For the text-containing cell, return its midpoint in [X, Y] coordinate format. 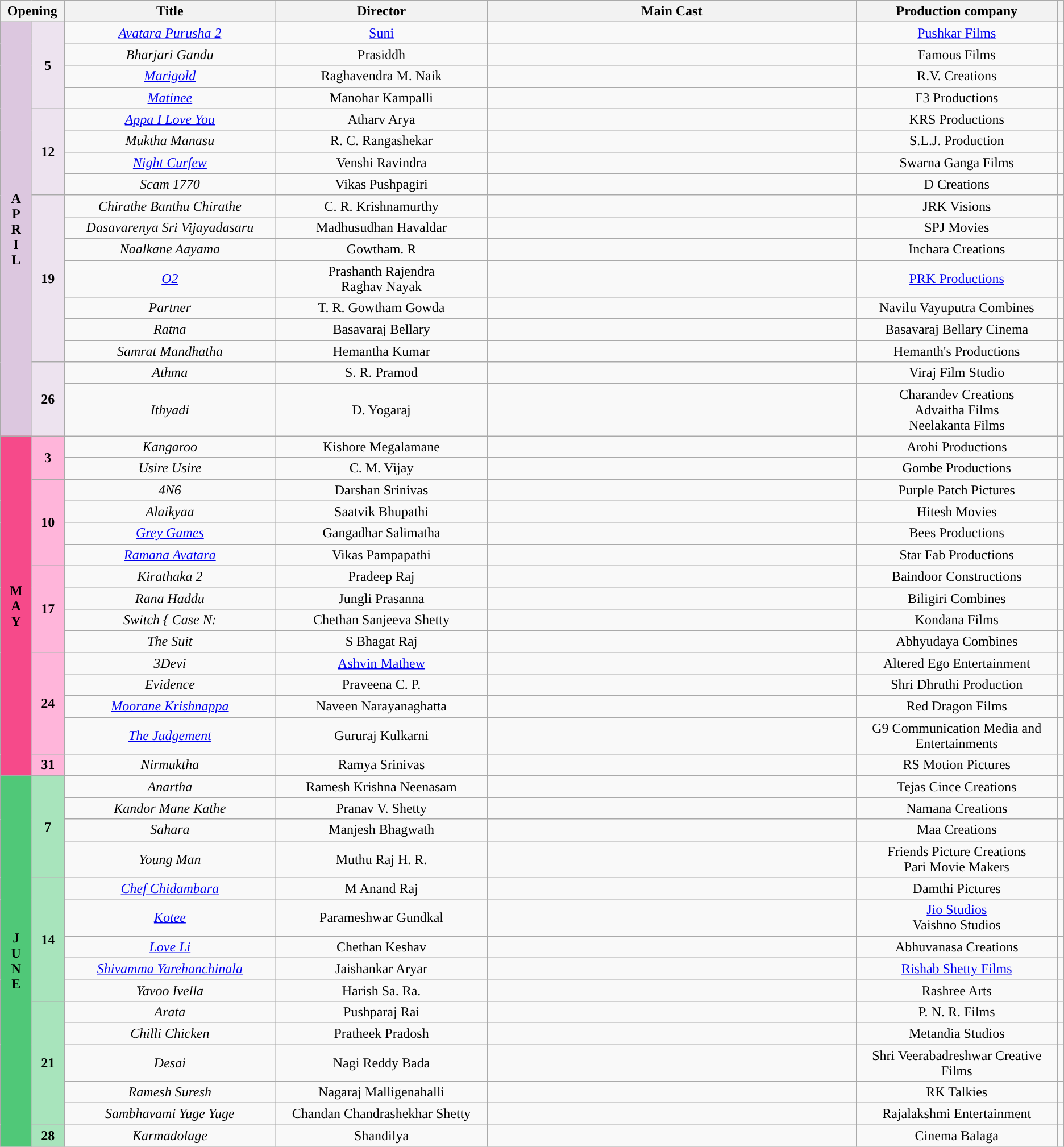
Praveena C. P. [381, 685]
Karmadolage [170, 1136]
Shri Veerabadreshwar Creative Films [957, 1063]
APRIL [16, 229]
Naalkane Aayama [170, 249]
KRS Productions [957, 119]
Famous Films [957, 55]
31 [48, 765]
3 [48, 458]
Athma [170, 373]
Metandia Studios [957, 1033]
Basavaraj Bellary Cinema [957, 330]
Gombe Productions [957, 468]
Darshan Srinivas [381, 490]
PRK Productions [957, 279]
Rashree Arts [957, 990]
7 [48, 826]
4N6 [170, 490]
Pradeep Raj [381, 576]
Chethan Keshav [381, 947]
Chandan Chandrashekhar Shetty [381, 1114]
The Suit [170, 641]
Damthi Pictures [957, 888]
Nagi Reddy Bada [381, 1063]
T. R. Gowtham Gowda [381, 308]
D Creations [957, 184]
Ramya Srinivas [381, 765]
Kishore Megalamane [381, 447]
Charandev Creations Advaitha Films Neelakanta Films [957, 410]
JRK Visions [957, 206]
Gangadhar Salimatha [381, 533]
Shivamma Yarehanchinala [170, 969]
Kotee [170, 917]
Namana Creations [957, 808]
Biligiri Combines [957, 598]
RS Motion Pictures [957, 765]
Marigold [170, 76]
Inchara Creations [957, 249]
Chirathe Banthu Chirathe [170, 206]
F3 Productions [957, 98]
Chethan Sanjeeva Shetty [381, 620]
S Bhagat Raj [381, 641]
Arohi Productions [957, 447]
S.L.J. Production [957, 141]
Desai [170, 1063]
Atharv Arya [381, 119]
R.V. Creations [957, 76]
Hemantha Kumar [381, 351]
Rajalakshmi Entertainment [957, 1114]
Shandilya [381, 1136]
Pratheek Pradosh [381, 1033]
Bees Productions [957, 533]
Arata [170, 1012]
Kondana Films [957, 620]
24 [48, 704]
Prashanth Rajendra Raghav Nayak [381, 279]
Opening [32, 11]
Venshi Ravindra [381, 163]
28 [48, 1136]
Samrat Mandhatha [170, 351]
26 [48, 399]
JUNE [16, 961]
S. R. Pramod [381, 373]
10 [48, 522]
Production company [957, 11]
Ramana Avatara [170, 555]
M Anand Raj [381, 888]
Saatvik Bhupathi [381, 512]
Kangaroo [170, 447]
Hitesh Movies [957, 512]
Title [170, 11]
Muktha Manasu [170, 141]
Yavoo Ivella [170, 990]
RK Talkies [957, 1092]
Evidence [170, 685]
The Judgement [170, 735]
12 [48, 152]
Scam 1770 [170, 184]
Nirmuktha [170, 765]
Sambhavami Yuge Yuge [170, 1114]
Avatara Purusha 2 [170, 33]
Love Li [170, 947]
Ashvin Mathew [381, 663]
Alaikyaa [170, 512]
Chilli Chicken [170, 1033]
Vikas Pushpagiri [381, 184]
Vikas Pampapathi [381, 555]
Abhuvanasa Creations [957, 947]
Rishab Shetty Films [957, 969]
Grey Games [170, 533]
Moorane Krishnappa [170, 707]
3Devi [170, 663]
Appa I Love You [170, 119]
Ratna [170, 330]
Pushparaj Rai [381, 1012]
Red Dragon Films [957, 707]
Friends Picture Creations Pari Movie Makers [957, 859]
Pranav V. Shetty [381, 808]
Dasavarenya Sri Vijayadasaru [170, 227]
Muthu Raj H. R. [381, 859]
Gowtham. R [381, 249]
Main Cast [672, 11]
D. Yogaraj [381, 410]
O2 [170, 279]
Navilu Vayuputra Combines [957, 308]
Matinee [170, 98]
G9 Communication Media and Entertainments [957, 735]
C. M. Vijay [381, 468]
Partner [170, 308]
Jio StudiosVaishno Studios [957, 917]
Prasiddh [381, 55]
Purple Patch Pictures [957, 490]
21 [48, 1063]
Swarna Ganga Films [957, 163]
MAY [16, 606]
Sahara [170, 830]
Altered Ego Entertainment [957, 663]
Kirathaka 2 [170, 576]
17 [48, 609]
Young Man [170, 859]
Parameshwar Gundkal [381, 917]
Pushkar Films [957, 33]
Ramesh Krishna Neenasam [381, 787]
Suni [381, 33]
Viraj Film Studio [957, 373]
SPJ Movies [957, 227]
Raghavendra M. Naik [381, 76]
Hemanth's Productions [957, 351]
Manohar Kampalli [381, 98]
19 [48, 279]
Baindoor Constructions [957, 576]
Usire Usire [170, 468]
Tejas Cince Creations [957, 787]
R. C. Rangashekar [381, 141]
Nagaraj Malligenahalli [381, 1092]
Naveen Narayanaghatta [381, 707]
Harish Sa. Ra. [381, 990]
Gururaj Kulkarni [381, 735]
Switch { Case N: [170, 620]
Manjesh Bhagwath [381, 830]
Jungli Prasanna [381, 598]
P. N. R. Films [957, 1012]
5 [48, 65]
Ithyadi [170, 410]
Chef Chidambara [170, 888]
Ramesh Suresh [170, 1092]
Night Curfew [170, 163]
14 [48, 939]
Cinema Balaga [957, 1136]
Shri Dhruthi Production [957, 685]
Jaishankar Aryar [381, 969]
Director [381, 11]
Kandor Mane Kathe [170, 808]
Basavaraj Bellary [381, 330]
Maa Creations [957, 830]
Rana Haddu [170, 598]
Madhusudhan Havaldar [381, 227]
Abhyudaya Combines [957, 641]
Anartha [170, 787]
Bharjari Gandu [170, 55]
C. R. Krishnamurthy [381, 206]
Star Fab Productions [957, 555]
